Pinpoint the cell where the given text exists, returning its (x, y) midpoint coordinate. 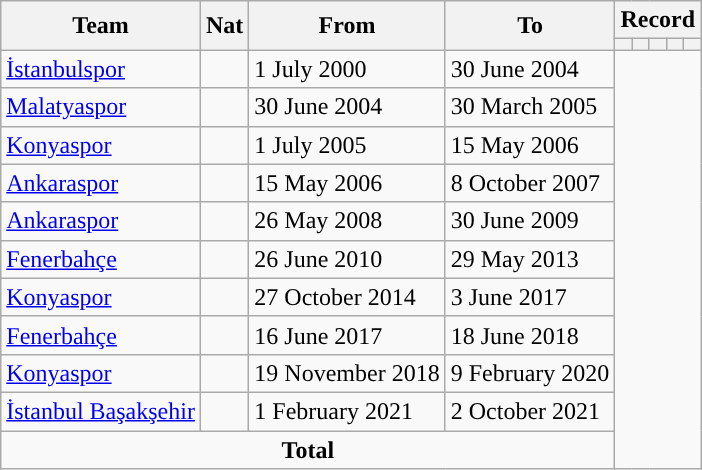
2 October 2021 (530, 411)
1 July 2005 (347, 145)
29 May 2013 (530, 259)
30 March 2005 (530, 107)
Record (658, 20)
1 February 2021 (347, 411)
3 June 2017 (530, 297)
From (347, 26)
26 June 2010 (347, 259)
Malatyaspor (101, 107)
27 October 2014 (347, 297)
16 June 2017 (347, 335)
30 June 2009 (530, 221)
9 February 2020 (530, 373)
1 July 2000 (347, 69)
To (530, 26)
Total (308, 449)
İstanbulspor (101, 69)
18 June 2018 (530, 335)
26 May 2008 (347, 221)
19 November 2018 (347, 373)
Nat (224, 26)
8 October 2007 (530, 183)
İstanbul Başakşehir (101, 411)
Team (101, 26)
